Scan for the cell matching the given text and deliver its [x, y] coordinate at center. 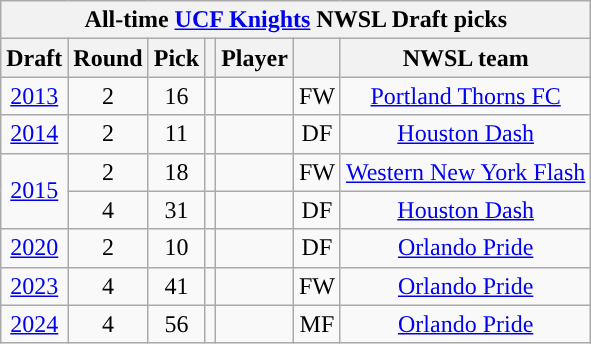
2020 [34, 248]
2013 [34, 96]
56 [176, 324]
Western New York Flash [465, 172]
2023 [34, 286]
10 [176, 248]
All-time UCF Knights NWSL Draft picks [296, 20]
MF [316, 324]
18 [176, 172]
2024 [34, 324]
2015 [34, 191]
NWSL team [465, 58]
16 [176, 96]
11 [176, 134]
Round [108, 58]
Portland Thorns FC [465, 96]
2014 [34, 134]
Player [255, 58]
Draft [34, 58]
41 [176, 286]
Pick [176, 58]
31 [176, 210]
